From the cell containing the given text, extract its center point as [x, y] coordinate. 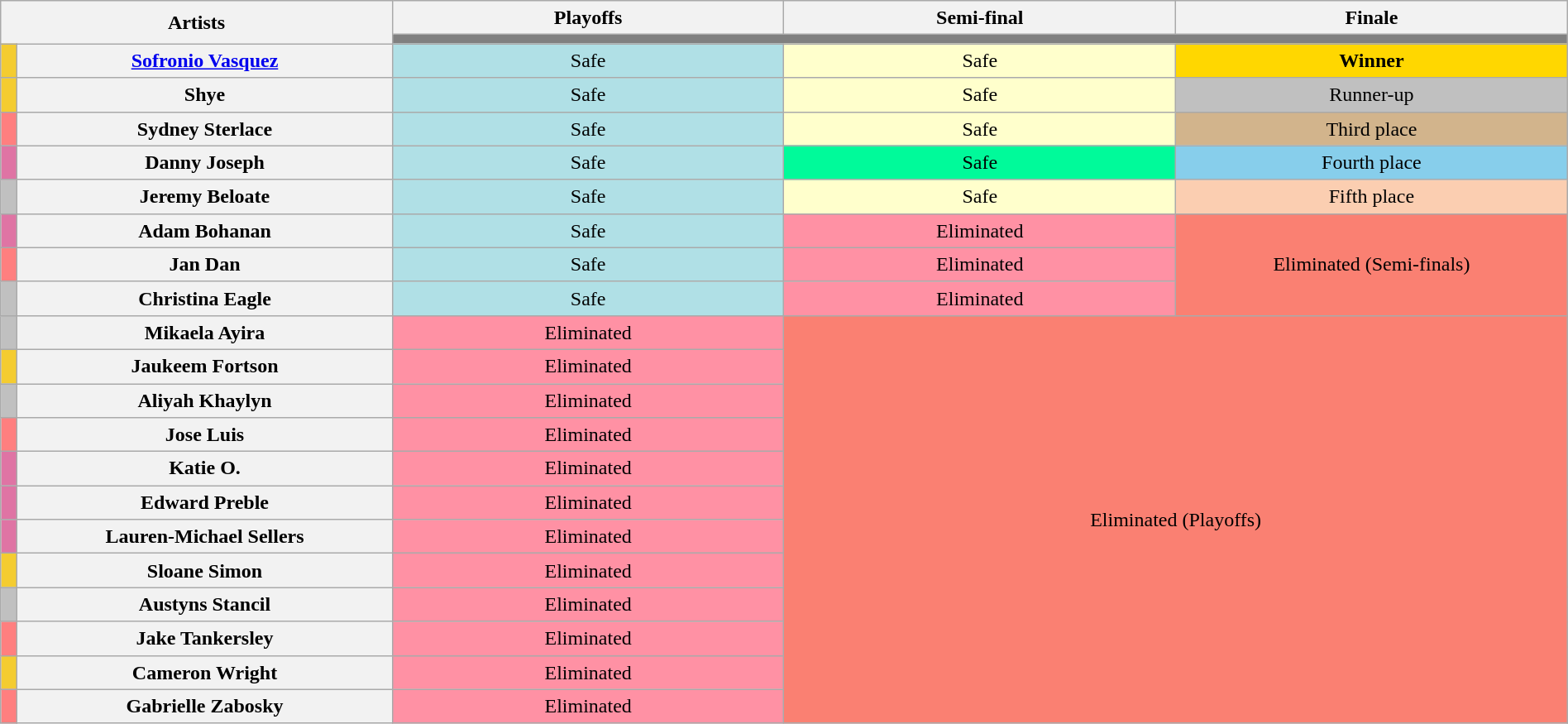
Shye [205, 94]
Katie O. [205, 468]
Sofronio Vasquez [205, 61]
Third place [1372, 129]
Sloane Simon [205, 571]
Adam Bohanan [205, 230]
Austyns Stancil [205, 604]
Jan Dan [205, 265]
Eliminated (Playoffs) [1176, 520]
Jake Tankersley [205, 639]
Runner-up [1372, 94]
Edward Preble [205, 503]
Jeremy Beloate [205, 197]
Eliminated (Semi-finals) [1372, 265]
Danny Joseph [205, 162]
Playoffs [588, 18]
Fifth place [1372, 197]
Finale [1372, 18]
Winner [1372, 61]
Lauren-Michael Sellers [205, 536]
Fourth place [1372, 162]
Semi-final [980, 18]
Cameron Wright [205, 672]
Mikaela Ayira [205, 333]
Jaukeem Fortson [205, 366]
Artists [197, 22]
Christina Eagle [205, 298]
Gabrielle Zabosky [205, 707]
Sydney Sterlace [205, 129]
Jose Luis [205, 435]
Aliyah Khaylyn [205, 400]
